Provide the (x, y) coordinate of the cell's center where the given text is located.  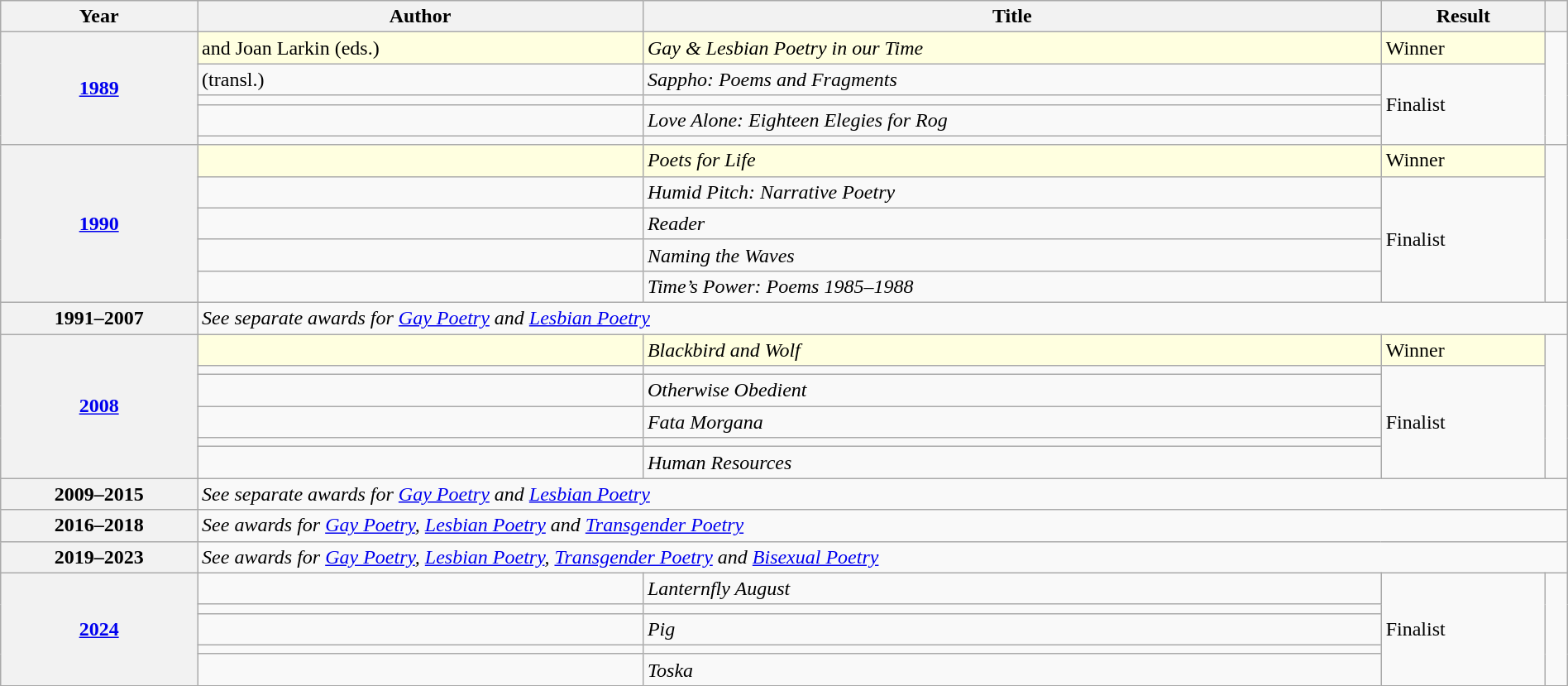
Human Resources (1012, 463)
Otherwise Obedient (1012, 391)
1989 (99, 89)
See awards for Gay Poetry, Lesbian Poetry, Transgender Poetry and Bisexual Poetry (883, 557)
Gay & Lesbian Poetry in our Time (1012, 48)
Love Alone: Eighteen Elegies for Rog (1012, 120)
Blackbird and Wolf (1012, 350)
Poets for Life (1012, 161)
2019–2023 (99, 557)
Lanternfly August (1012, 588)
Author (420, 17)
Pig (1012, 629)
Time’s Power: Poems 1985–1988 (1012, 286)
Toska (1012, 669)
2008 (99, 406)
Naming the Waves (1012, 255)
2009–2015 (99, 494)
Sappho: Poems and Fragments (1012, 79)
1991–2007 (99, 318)
See awards for Gay Poetry, Lesbian Poetry and Transgender Poetry (883, 525)
Reader (1012, 223)
Result (1463, 17)
2016–2018 (99, 525)
and Joan Larkin (eds.) (420, 48)
Year (99, 17)
2024 (99, 629)
Title (1012, 17)
(transl.) (420, 79)
Humid Pitch: Narrative Poetry (1012, 192)
1990 (99, 223)
Fata Morgana (1012, 422)
